Find where the given text appears and provide that cell's center as [X, Y] coordinate. 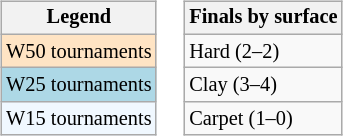
Legend [78, 18]
Hard (2–2) [263, 51]
W25 tournaments [78, 85]
Clay (3–4) [263, 85]
Finals by surface [263, 18]
Carpet (1–0) [263, 119]
W50 tournaments [78, 51]
W15 tournaments [78, 119]
